Identify which cell holds the provided text, then report its [X, Y] central coordinate. 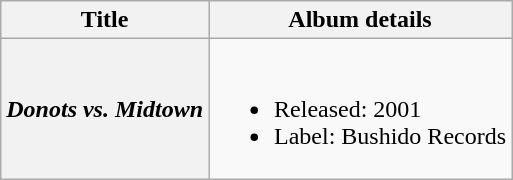
Title [105, 20]
Released: 2001Label: Bushido Records [360, 109]
Album details [360, 20]
Donots vs. Midtown [105, 109]
